Search for the cell housing the specified text and yield its [x, y] center coordinate. 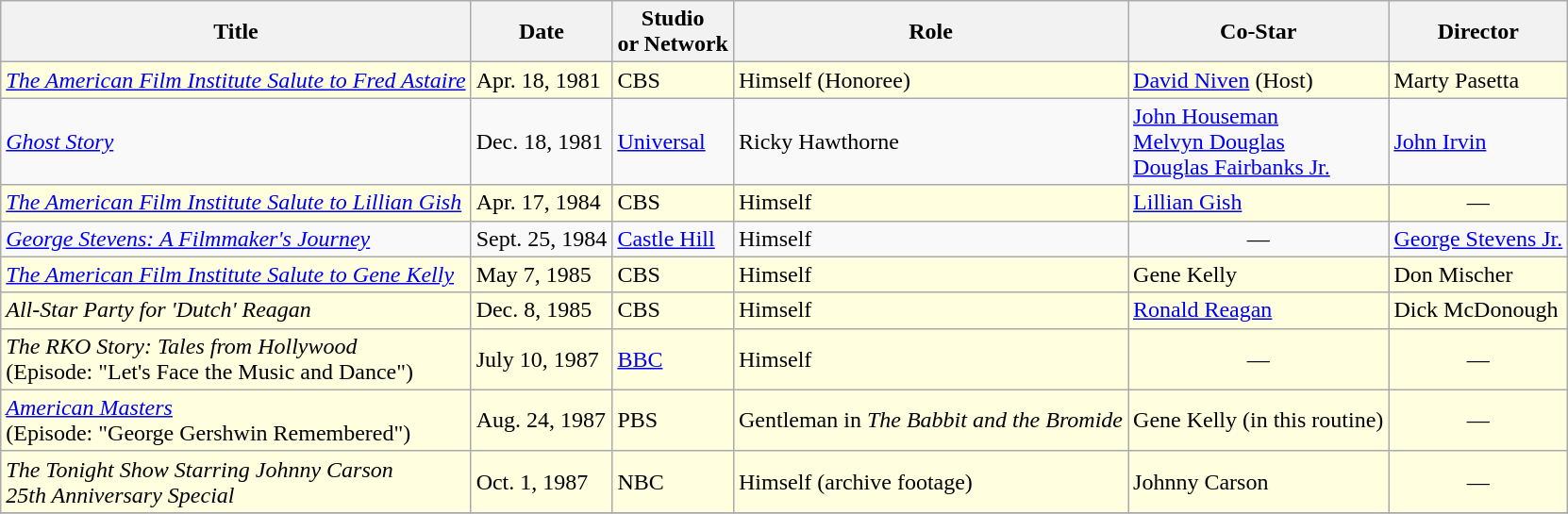
Oct. 1, 1987 [542, 481]
Marty Pasetta [1478, 80]
NBC [674, 481]
Aug. 24, 1987 [542, 421]
Dec. 18, 1981 [542, 141]
Sept. 25, 1984 [542, 239]
Ricky Hawthorne [930, 141]
Dec. 8, 1985 [542, 310]
Apr. 18, 1981 [542, 80]
Ronald Reagan [1259, 310]
Director [1478, 32]
Apr. 17, 1984 [542, 203]
Himself (archive footage) [930, 481]
The RKO Story: Tales from Hollywood (Episode: "Let's Face the Music and Dance") [236, 358]
The American Film Institute Salute to Fred Astaire [236, 80]
The Tonight Show Starring Johnny Carson25th Anniversary Special [236, 481]
Gene Kelly (in this routine) [1259, 421]
Don Mischer [1478, 274]
Lillian Gish [1259, 203]
Universal [674, 141]
George Stevens Jr. [1478, 239]
Johnny Carson [1259, 481]
John HousemanMelvyn DouglasDouglas Fairbanks Jr. [1259, 141]
Studioor Network [674, 32]
The American Film Institute Salute to Lillian Gish [236, 203]
Role [930, 32]
Title [236, 32]
Gentleman in The Babbit and the Bromide [930, 421]
Date [542, 32]
Dick McDonough [1478, 310]
May 7, 1985 [542, 274]
Gene Kelly [1259, 274]
Ghost Story [236, 141]
Castle Hill [674, 239]
The American Film Institute Salute to Gene Kelly [236, 274]
All-Star Party for 'Dutch' Reagan [236, 310]
PBS [674, 421]
George Stevens: A Filmmaker's Journey [236, 239]
American Masters(Episode: "George Gershwin Remembered") [236, 421]
David Niven (Host) [1259, 80]
Co-Star [1259, 32]
John Irvin [1478, 141]
July 10, 1987 [542, 358]
BBC [674, 358]
Himself (Honoree) [930, 80]
